Detect which cell encompasses the target text, then output its (x, y) center coordinate. 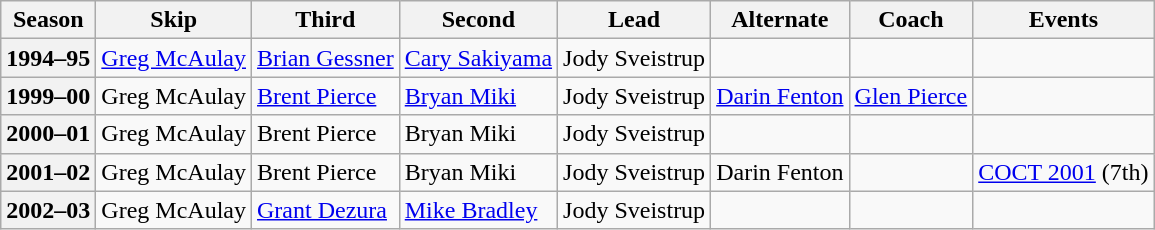
Events (1064, 20)
2001–02 (48, 172)
Second (478, 20)
COCT 2001 (7th) (1064, 172)
Lead (634, 20)
Third (326, 20)
Cary Sakiyama (478, 58)
Skip (174, 20)
Grant Dezura (326, 210)
Brian Gessner (326, 58)
2002–03 (48, 210)
Alternate (780, 20)
2000–01 (48, 134)
Coach (911, 20)
Glen Pierce (911, 96)
1994–95 (48, 58)
Season (48, 20)
1999–00 (48, 96)
Mike Bradley (478, 210)
